Locate the cell with the specified text and output its [x, y] center coordinate. 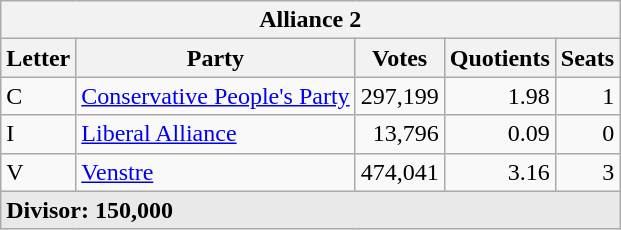
Letter [38, 58]
C [38, 96]
I [38, 134]
Alliance 2 [310, 20]
Conservative People's Party [216, 96]
Quotients [500, 58]
3 [587, 172]
Votes [400, 58]
Party [216, 58]
1 [587, 96]
Seats [587, 58]
Venstre [216, 172]
1.98 [500, 96]
Liberal Alliance [216, 134]
13,796 [400, 134]
Divisor: 150,000 [310, 210]
V [38, 172]
0.09 [500, 134]
297,199 [400, 96]
3.16 [500, 172]
0 [587, 134]
474,041 [400, 172]
